Scan for the cell matching the given text and deliver its [x, y] coordinate at center. 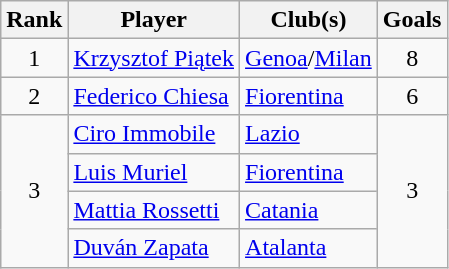
Krzysztof Piątek [154, 58]
6 [412, 96]
Catania [309, 210]
Rank [34, 20]
Luis Muriel [154, 172]
Mattia Rossetti [154, 210]
Federico Chiesa [154, 96]
8 [412, 58]
Genoa/Milan [309, 58]
Club(s) [309, 20]
Player [154, 20]
Goals [412, 20]
Lazio [309, 134]
2 [34, 96]
Duván Zapata [154, 248]
Atalanta [309, 248]
1 [34, 58]
Ciro Immobile [154, 134]
